For the text-containing cell, return its midpoint in [x, y] coordinate format. 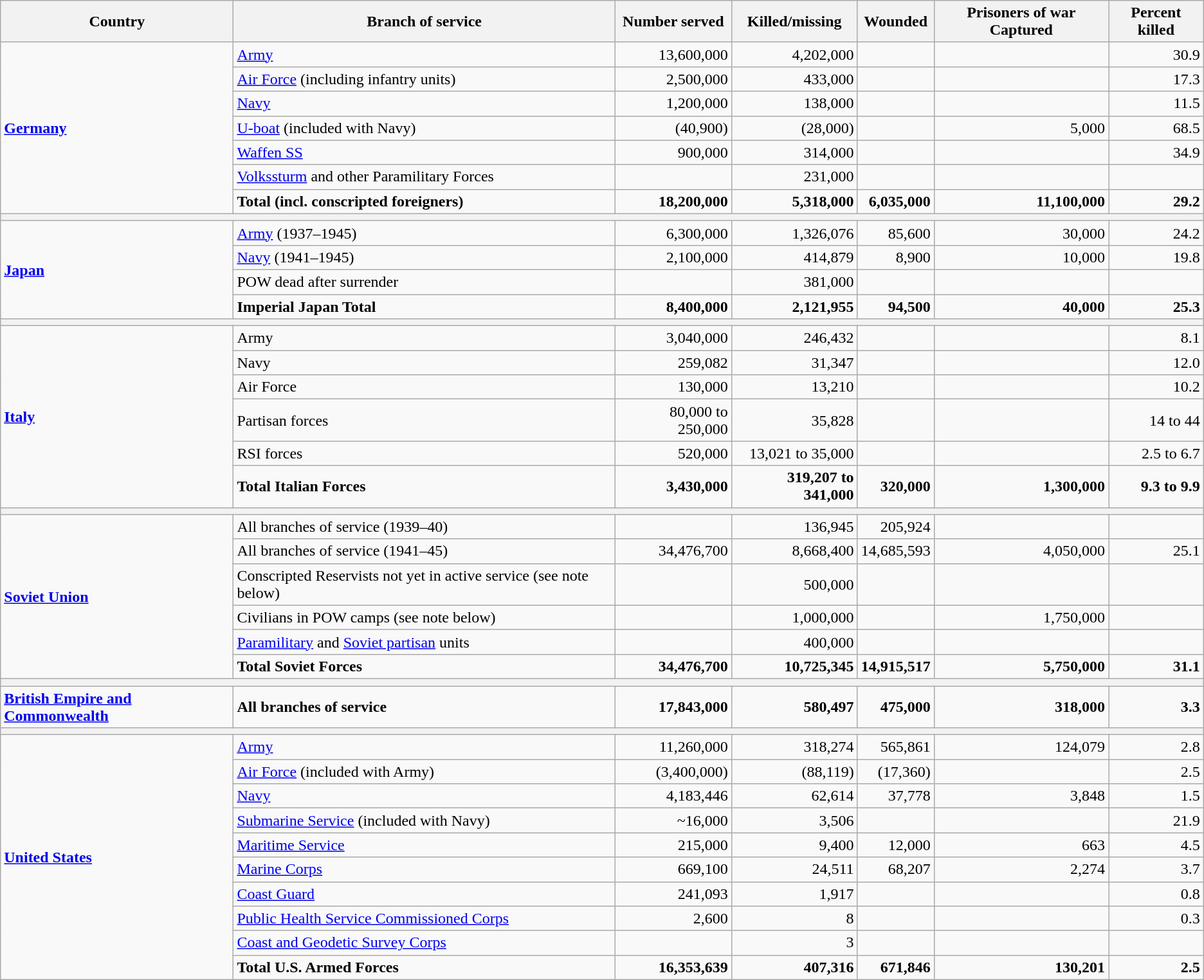
(88,119) [794, 772]
35,828 [794, 421]
1,200,000 [673, 104]
Public Health Service Commissioned Corps [424, 918]
Total Soviet Forces [424, 666]
Waffen SS [424, 152]
25.1 [1156, 551]
2,500,000 [673, 79]
14,915,517 [895, 666]
Killed/missing [794, 22]
6,300,000 [673, 233]
Conscripted Reservists not yet in active service (see note below) [424, 584]
POW dead after surrender [424, 282]
Wounded [895, 22]
(40,900) [673, 128]
1,750,000 [1021, 617]
900,000 [673, 152]
433,000 [794, 79]
138,000 [794, 104]
565,861 [895, 747]
3,040,000 [673, 338]
11,260,000 [673, 747]
319,207 to 341,000 [794, 486]
Submarine Service (included with Navy) [424, 821]
11.5 [1156, 104]
Navy (1941–1945) [424, 257]
2,274 [1021, 869]
4,050,000 [1021, 551]
5,750,000 [1021, 666]
Percent killed [1156, 22]
All branches of service (1939–40) [424, 527]
(17,360) [895, 772]
Civilians in POW camps (see note below) [424, 617]
Partisan forces [424, 421]
1,917 [794, 894]
318,274 [794, 747]
Maritime Service [424, 845]
19.8 [1156, 257]
(3,400,000) [673, 772]
1,300,000 [1021, 486]
8 [794, 918]
Number served [673, 22]
2,600 [673, 918]
2,121,955 [794, 307]
4,183,446 [673, 796]
British Empire and Commonwealth [117, 706]
13,600,000 [673, 55]
215,000 [673, 845]
18,200,000 [673, 201]
68,207 [895, 869]
All branches of service (1941–45) [424, 551]
12.0 [1156, 363]
2.5 to 6.7 [1156, 453]
31,347 [794, 363]
Air Force (including infantry units) [424, 79]
29.2 [1156, 201]
318,000 [1021, 706]
(28,000) [794, 128]
8,400,000 [673, 307]
30,000 [1021, 233]
13,021 to 35,000 [794, 453]
130,201 [1021, 967]
Japan [117, 269]
8,900 [895, 257]
9.3 to 9.9 [1156, 486]
3,848 [1021, 796]
30.9 [1156, 55]
68.5 [1156, 128]
3,506 [794, 821]
12,000 [895, 845]
16,353,639 [673, 967]
Imperial Japan Total [424, 307]
U-boat (included with Navy) [424, 128]
2.8 [1156, 747]
241,093 [673, 894]
669,100 [673, 869]
8.1 [1156, 338]
11,100,000 [1021, 201]
Soviet Union [117, 597]
14 to 44 [1156, 421]
475,000 [895, 706]
663 [1021, 845]
Germany [117, 128]
24,511 [794, 869]
13,210 [794, 387]
RSI forces [424, 453]
136,945 [794, 527]
Army (1937–1945) [424, 233]
Coast and Geodetic Survey Corps [424, 943]
5,318,000 [794, 201]
10,000 [1021, 257]
246,432 [794, 338]
314,000 [794, 152]
Paramilitary and Soviet partisan units [424, 642]
381,000 [794, 282]
85,600 [895, 233]
320,000 [895, 486]
10,725,345 [794, 666]
34.9 [1156, 152]
4,202,000 [794, 55]
80,000 to 250,000 [673, 421]
500,000 [794, 584]
3.7 [1156, 869]
United States [117, 858]
Total (incl. conscripted foreigners) [424, 201]
1,000,000 [794, 617]
414,879 [794, 257]
Marine Corps [424, 869]
231,000 [794, 177]
3,430,000 [673, 486]
40,000 [1021, 307]
24.2 [1156, 233]
Country [117, 22]
9,400 [794, 845]
Volkssturm and other Paramilitary Forces [424, 177]
Italy [117, 417]
1.5 [1156, 796]
37,778 [895, 796]
Branch of service [424, 22]
3 [794, 943]
~16,000 [673, 821]
205,924 [895, 527]
94,500 [895, 307]
Prisoners of war Captured [1021, 22]
14,685,593 [895, 551]
124,079 [1021, 747]
0.3 [1156, 918]
580,497 [794, 706]
2,100,000 [673, 257]
5,000 [1021, 128]
Coast Guard [424, 894]
130,000 [673, 387]
31.1 [1156, 666]
8,668,400 [794, 551]
Total U.S. Armed Forces [424, 967]
10.2 [1156, 387]
17.3 [1156, 79]
All branches of service [424, 706]
6,035,000 [895, 201]
17,843,000 [673, 706]
3.3 [1156, 706]
671,846 [895, 967]
400,000 [794, 642]
407,316 [794, 967]
4.5 [1156, 845]
Air Force [424, 387]
259,082 [673, 363]
0.8 [1156, 894]
Total Italian Forces [424, 486]
21.9 [1156, 821]
520,000 [673, 453]
25.3 [1156, 307]
1,326,076 [794, 233]
Air Force (included with Army) [424, 772]
62,614 [794, 796]
